Return [x, y] of the center of cell containing provided text 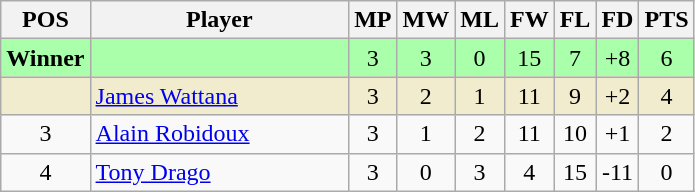
MW [426, 20]
+1 [618, 134]
6 [666, 58]
POS [46, 20]
MP [373, 20]
James Wattana [220, 96]
+2 [618, 96]
+8 [618, 58]
Winner [46, 58]
-11 [618, 172]
FW [529, 20]
9 [575, 96]
10 [575, 134]
FL [575, 20]
FD [618, 20]
7 [575, 58]
Player [220, 20]
ML [480, 20]
Alain Robidoux [220, 134]
PTS [666, 20]
Tony Drago [220, 172]
